Pinpoint the cell where the given text exists, returning its [X, Y] midpoint coordinate. 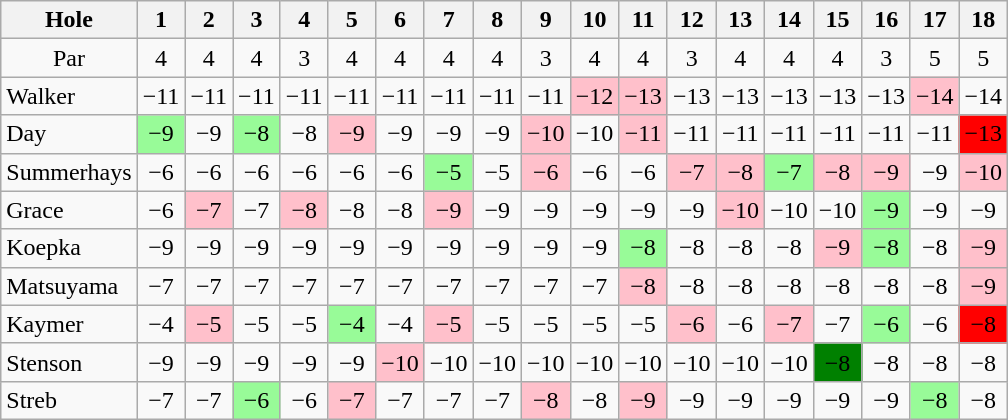
Day [69, 134]
13 [740, 20]
Matsuyama [69, 286]
8 [498, 20]
Koepka [69, 248]
14 [790, 20]
1 [161, 20]
Summerhays [69, 172]
Par [69, 58]
Hole [69, 20]
Kaymer [69, 324]
Walker [69, 96]
−12 [594, 96]
9 [546, 20]
6 [400, 20]
16 [886, 20]
Grace [69, 210]
2 [209, 20]
18 [984, 20]
17 [934, 20]
Streb [69, 400]
10 [594, 20]
Stenson [69, 362]
11 [644, 20]
15 [838, 20]
12 [692, 20]
7 [448, 20]
